Return the (X, Y) coordinate for the center point of the cell that contains the specified text.  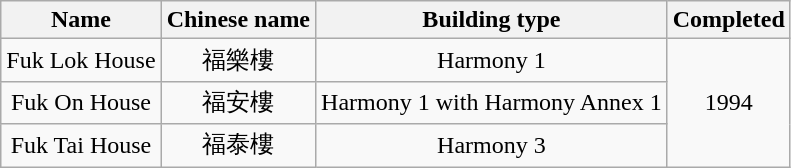
福泰樓 (238, 146)
Harmony 1 with Harmony Annex 1 (492, 102)
福樂樓 (238, 60)
Fuk Tai House (81, 146)
Harmony 1 (492, 60)
Chinese name (238, 20)
Name (81, 20)
Harmony 3 (492, 146)
Fuk Lok House (81, 60)
Completed (728, 20)
1994 (728, 103)
Building type (492, 20)
福安樓 (238, 102)
Fuk On House (81, 102)
